Provide the (X, Y) coordinate of the cell's center where the given text is located.  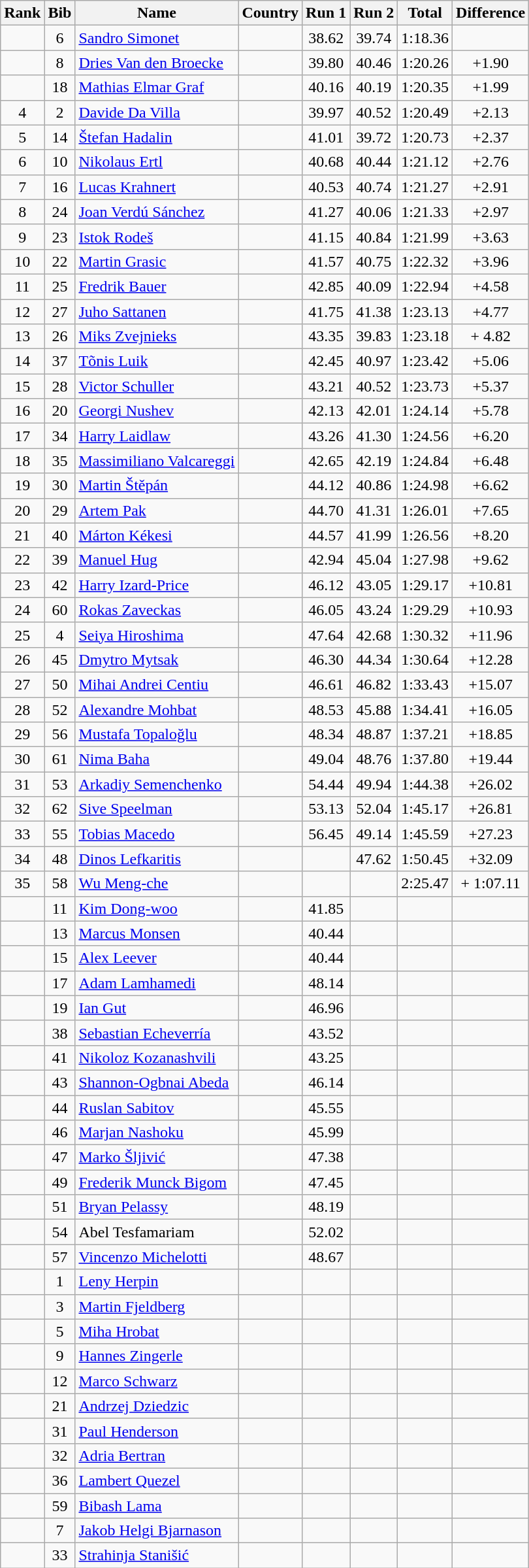
44.70 (327, 510)
55 (60, 834)
+12.28 (491, 659)
+2.76 (491, 162)
40.84 (374, 237)
1:21.33 (425, 212)
Adam Lamhamedi (157, 983)
41.30 (374, 436)
48.34 (327, 735)
41.99 (374, 535)
Istok Rodeš (157, 237)
+5.37 (491, 386)
+11.96 (491, 635)
57 (60, 1257)
1:37.21 (425, 735)
Bibash Lama (157, 1505)
+9.62 (491, 560)
1:29.17 (425, 585)
+7.65 (491, 510)
49.04 (327, 759)
1:20.26 (425, 63)
49 (60, 1182)
45.04 (374, 560)
41.38 (374, 312)
Manuel Hug (157, 560)
49.14 (374, 834)
43.52 (327, 1033)
40.16 (327, 88)
Davide Da Villa (157, 112)
+2.91 (491, 187)
53.13 (327, 809)
47 (60, 1158)
54.44 (327, 784)
Marcus Monsen (157, 933)
Nikoloz Kozanashvili (157, 1058)
Dmytro Mytsak (157, 659)
1:20.73 (425, 137)
42.13 (327, 411)
39 (60, 560)
1:50.45 (425, 859)
+ 1:07.11 (491, 884)
1:22.94 (425, 286)
1:27.98 (425, 560)
+3.96 (491, 261)
Tobias Macedo (157, 834)
1:45.59 (425, 834)
+8.20 (491, 535)
1:20.35 (425, 88)
Ruslan Sabitov (157, 1108)
1:22.32 (425, 261)
40.74 (374, 187)
1:30.32 (425, 635)
+6.48 (491, 461)
Adria Bertran (157, 1456)
Štefan Hadalin (157, 137)
Seiya Hiroshima (157, 635)
46 (60, 1133)
42.45 (327, 361)
40.75 (374, 261)
52.04 (374, 809)
Vincenzo Michelotti (157, 1257)
1:30.64 (425, 659)
47.38 (327, 1158)
1:24.98 (425, 486)
44.57 (327, 535)
43.05 (374, 585)
42.65 (327, 461)
+5.78 (491, 411)
Abel Tesfamariam (157, 1232)
1:23.13 (425, 312)
41.75 (327, 312)
+6.20 (491, 436)
44 (60, 1108)
Bryan Pelassy (157, 1207)
1:21.12 (425, 162)
1:24.14 (425, 411)
1:18.36 (425, 38)
41.15 (327, 237)
48.53 (327, 709)
41 (60, 1058)
43.24 (374, 610)
+ 4.82 (491, 337)
1 (60, 1282)
45.99 (327, 1133)
+2.37 (491, 137)
Martin Fjeldberg (157, 1307)
1:24.84 (425, 461)
Total (425, 13)
1:21.27 (425, 187)
47.62 (374, 859)
46.61 (327, 684)
40.06 (374, 212)
40 (60, 535)
46.14 (327, 1082)
Marjan Nashoku (157, 1133)
Lambert Quezel (157, 1480)
Strahinja Stanišić (157, 1556)
Martin Grasic (157, 261)
Country (270, 13)
1:37.80 (425, 759)
Mathias Elmar Graf (157, 88)
Harry Laidlaw (157, 436)
41.31 (374, 510)
48.19 (327, 1207)
Márton Kékesi (157, 535)
46.05 (327, 610)
+6.62 (491, 486)
1:24.56 (425, 436)
40.46 (374, 63)
Dries Van den Broecke (157, 63)
1:23.73 (425, 386)
Arkadiy Semenchenko (157, 784)
Sandro Simonet (157, 38)
+10.93 (491, 610)
61 (60, 759)
40.68 (327, 162)
Miha Hrobat (157, 1331)
46.12 (327, 585)
+1.90 (491, 63)
Run 2 (374, 13)
60 (60, 610)
1:29.29 (425, 610)
Paul Henderson (157, 1431)
41.57 (327, 261)
42.68 (374, 635)
46.96 (327, 1008)
+15.07 (491, 684)
40.53 (327, 187)
41.01 (327, 137)
Marco Schwarz (157, 1381)
Wu Meng-che (157, 884)
48.14 (327, 983)
44.12 (327, 486)
39.97 (327, 112)
Alexandre Mohbat (157, 709)
Rokas Zaveckas (157, 610)
42.85 (327, 286)
50 (60, 684)
1:44.38 (425, 784)
48 (60, 859)
Nima Baha (157, 759)
Name (157, 13)
62 (60, 809)
40.86 (374, 486)
46.30 (327, 659)
Mihai Andrei Centiu (157, 684)
Difference (491, 13)
41.27 (327, 212)
Frederik Munck Bigom (157, 1182)
48.87 (374, 735)
+26.02 (491, 784)
1:33.43 (425, 684)
47.64 (327, 635)
1:20.49 (425, 112)
1:34.41 (425, 709)
+18.85 (491, 735)
54 (60, 1232)
Fredrik Bauer (157, 286)
Shannon-Ogbnai Abeda (157, 1082)
42 (60, 585)
+19.44 (491, 759)
40.97 (374, 361)
43.35 (327, 337)
Andrzej Dziedzic (157, 1406)
+4.77 (491, 312)
+26.81 (491, 809)
Rank (22, 13)
Kim Dong-woo (157, 909)
1:21.99 (425, 237)
53 (60, 784)
+10.81 (491, 585)
Miks Zvejnieks (157, 337)
Ian Gut (157, 1008)
+3.63 (491, 237)
39.74 (374, 38)
+16.05 (491, 709)
1:23.18 (425, 337)
52 (60, 709)
Alex Leever (157, 958)
56 (60, 735)
Mustafa Topaloğlu (157, 735)
Hannes Zingerle (157, 1356)
2:25.47 (425, 884)
Dinos Lefkaritis (157, 859)
43.25 (327, 1058)
Lucas Krahnert (157, 187)
Artem Pak (157, 510)
Massimiliano Valcareggi (157, 461)
48.76 (374, 759)
+5.06 (491, 361)
+27.23 (491, 834)
Joan Verdú Sánchez (157, 212)
38.62 (327, 38)
46.82 (374, 684)
43 (60, 1082)
39.72 (374, 137)
44.34 (374, 659)
59 (60, 1505)
+32.09 (491, 859)
+2.13 (491, 112)
Nikolaus Ertl (157, 162)
51 (60, 1207)
42.94 (327, 560)
+4.58 (491, 286)
2 (60, 112)
58 (60, 884)
3 (60, 1307)
45.88 (374, 709)
Sive Speelman (157, 809)
48.67 (327, 1257)
41.85 (327, 909)
Run 1 (327, 13)
49.94 (374, 784)
Harry Izard-Price (157, 585)
Georgi Nushev (157, 411)
+2.97 (491, 212)
36 (60, 1480)
Martin Štěpán (157, 486)
Marko Šljivić (157, 1158)
1:26.56 (425, 535)
Leny Herpin (157, 1282)
Sebastian Echeverría (157, 1033)
52.02 (327, 1232)
Juho Sattanen (157, 312)
38 (60, 1033)
1:23.42 (425, 361)
43.21 (327, 386)
47.45 (327, 1182)
42.01 (374, 411)
+1.99 (491, 88)
Victor Schuller (157, 386)
Jakob Helgi Bjarnason (157, 1531)
1:26.01 (425, 510)
37 (60, 361)
45.55 (327, 1108)
40.19 (374, 88)
Tõnis Luik (157, 361)
43.26 (327, 436)
1:45.17 (425, 809)
45 (60, 659)
Bib (60, 13)
42.19 (374, 461)
39.80 (327, 63)
56.45 (327, 834)
39.83 (374, 337)
40.09 (374, 286)
